Scan for the cell matching the given text and deliver its (X, Y) coordinate at center. 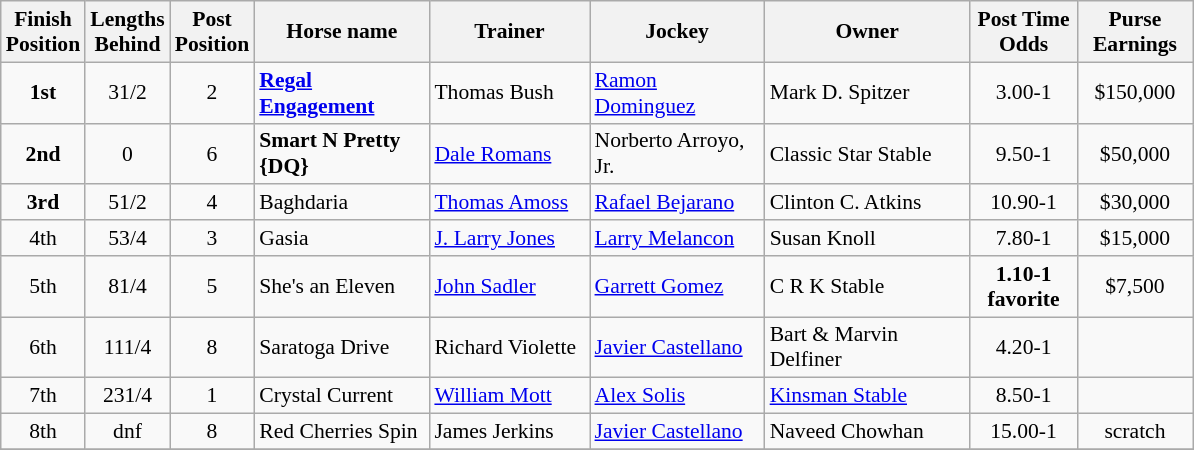
Rafael Bejarano (678, 203)
Alex Solis (678, 396)
4 (212, 203)
10.90-1 (1024, 203)
John Sadler (509, 286)
Garrett Gomez (678, 286)
0 (128, 154)
Clinton C. Atkins (868, 203)
4.20-1 (1024, 348)
1 (212, 396)
Ramon Dominguez (678, 92)
Finish Position (43, 32)
15.00-1 (1024, 432)
Lengths Behind (128, 32)
5th (43, 286)
Naveed Chowhan (868, 432)
81/4 (128, 286)
2 (212, 92)
Larry Melancon (678, 238)
5 (212, 286)
Horse name (342, 32)
Smart N Pretty {DQ} (342, 154)
$15,000 (1134, 238)
C R K Stable (868, 286)
Kinsman Stable (868, 396)
6 (212, 154)
7.80-1 (1024, 238)
$50,000 (1134, 154)
Purse Earnings (1134, 32)
scratch (1134, 432)
111/4 (128, 348)
Susan Knoll (868, 238)
Dale Romans (509, 154)
Richard Violette (509, 348)
Saratoga Drive (342, 348)
$7,500 (1134, 286)
Crystal Current (342, 396)
James Jerkins (509, 432)
3rd (43, 203)
1st (43, 92)
dnf (128, 432)
Thomas Amoss (509, 203)
1.10-1 favorite (1024, 286)
Mark D. Spitzer (868, 92)
8th (43, 432)
William Mott (509, 396)
231/4 (128, 396)
3 (212, 238)
Norberto Arroyo, Jr. (678, 154)
$30,000 (1134, 203)
Red Cherries Spin (342, 432)
53/4 (128, 238)
6th (43, 348)
Gasia (342, 238)
Classic Star Stable (868, 154)
3.00-1 (1024, 92)
She's an Eleven (342, 286)
Owner (868, 32)
Post Time Odds (1024, 32)
$150,000 (1134, 92)
Trainer (509, 32)
9.50-1 (1024, 154)
Baghdaria (342, 203)
Thomas Bush (509, 92)
Bart & Marvin Delfiner (868, 348)
Jockey (678, 32)
Regal Engagement (342, 92)
4th (43, 238)
7th (43, 396)
31/2 (128, 92)
51/2 (128, 203)
2nd (43, 154)
Post Position (212, 32)
8.50-1 (1024, 396)
J. Larry Jones (509, 238)
